Determine the (x, y) coordinate at the center of the cell enclosing the given text.  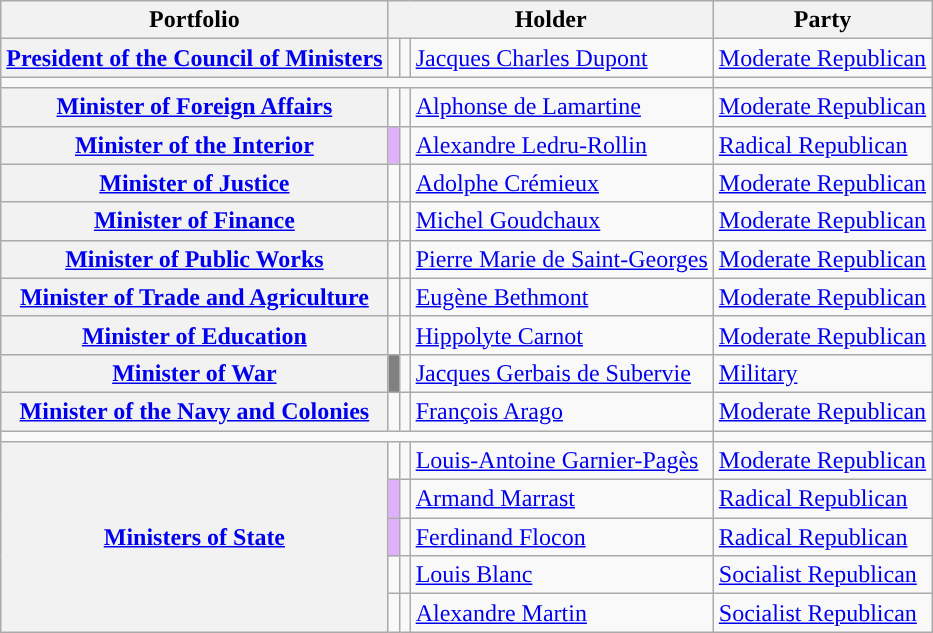
Alexandre Ledru-Rollin (562, 145)
Minister of War (194, 373)
Louis-Antoine Garnier-Pagès (562, 461)
Portfolio (194, 20)
President of the Council of Ministers (194, 58)
Pierre Marie de Saint-Georges (562, 259)
Holder (550, 20)
Minister of Finance (194, 221)
Eugène Bethmont (562, 297)
Jacques Charles Dupont (562, 58)
Military (822, 373)
Adolphe Crémieux (562, 183)
François Arago (562, 411)
Michel Goudchaux (562, 221)
Party (822, 20)
Minister of Public Works (194, 259)
Minister of the Interior (194, 145)
Hippolyte Carnot (562, 335)
Minister of Trade and Agriculture (194, 297)
Alphonse de Lamartine (562, 107)
Minister of the Navy and Colonies (194, 411)
Alexandre Martin (562, 613)
Minister of Foreign Affairs (194, 107)
Minister of Justice (194, 183)
Ministers of State (194, 537)
Minister of Education (194, 335)
Louis Blanc (562, 575)
Ferdinand Flocon (562, 537)
Jacques Gerbais de Subervie (562, 373)
Armand Marrast (562, 499)
